Provide the (x, y) coordinate of the cell's center where the given text is located.  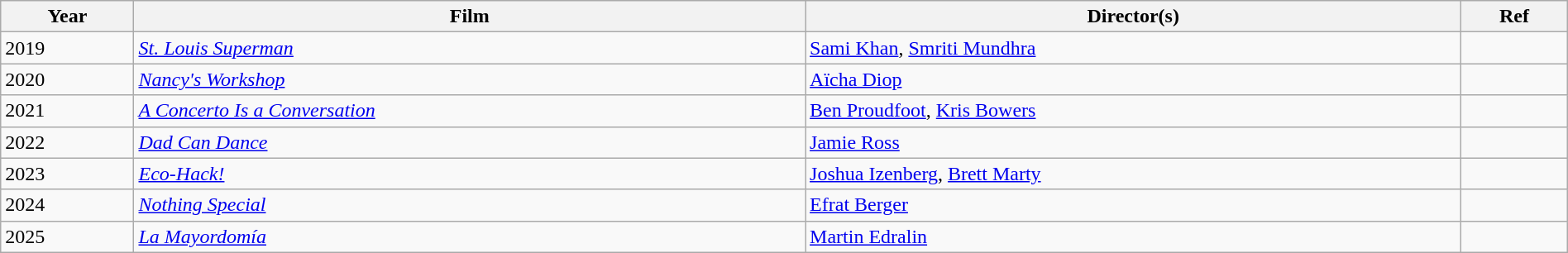
Film (470, 17)
La Mayordomía (470, 236)
Ben Proudfoot, Kris Bowers (1133, 111)
Eco-Hack! (470, 174)
2019 (68, 48)
2021 (68, 111)
2024 (68, 205)
2022 (68, 142)
Sami Khan, Smriti Mundhra (1133, 48)
St. Louis Superman (470, 48)
Nothing Special (470, 205)
Year (68, 17)
Joshua Izenberg, Brett Marty (1133, 174)
Jamie Ross (1133, 142)
2025 (68, 236)
Aïcha Diop (1133, 79)
Nancy's Workshop (470, 79)
Martin Edralin (1133, 236)
Dad Can Dance (470, 142)
Ref (1514, 17)
Director(s) (1133, 17)
A Concerto Is a Conversation (470, 111)
Efrat Berger (1133, 205)
2023 (68, 174)
2020 (68, 79)
